Identify which cell holds the provided text, then report its [X, Y] central coordinate. 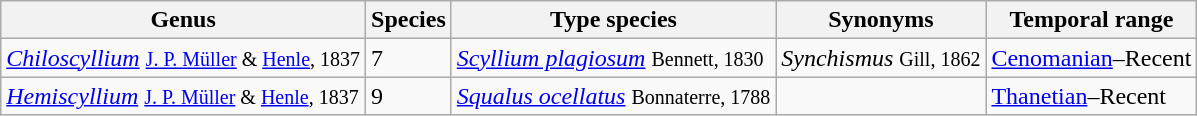
9 [409, 96]
Scyllium plagiosum Bennett, 1830 [614, 58]
Type species [614, 20]
Cenomanian–Recent [1092, 58]
Chiloscyllium J. P. Müller & Henle, 1837 [184, 58]
Temporal range [1092, 20]
7 [409, 58]
Synonyms [881, 20]
Thanetian–Recent [1092, 96]
Species [409, 20]
Squalus ocellatus Bonnaterre, 1788 [614, 96]
Genus [184, 20]
Hemiscyllium J. P. Müller & Henle, 1837 [184, 96]
Synchismus Gill, 1862 [881, 58]
